Find where the given text appears and provide that cell's center as (x, y) coordinate. 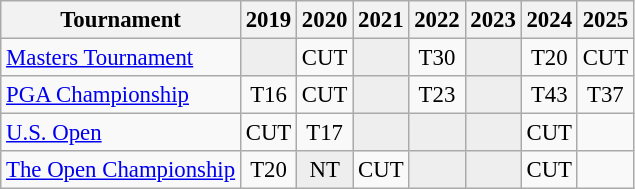
2023 (493, 20)
NT (325, 170)
U.S. Open (121, 133)
2025 (605, 20)
PGA Championship (121, 95)
2022 (437, 20)
2021 (381, 20)
The Open Championship (121, 170)
2024 (549, 20)
T43 (549, 95)
2020 (325, 20)
T16 (268, 95)
2019 (268, 20)
Tournament (121, 20)
T30 (437, 58)
T37 (605, 95)
Masters Tournament (121, 58)
T23 (437, 95)
T17 (325, 133)
